From the cell containing the given text, extract its center point as [x, y] coordinate. 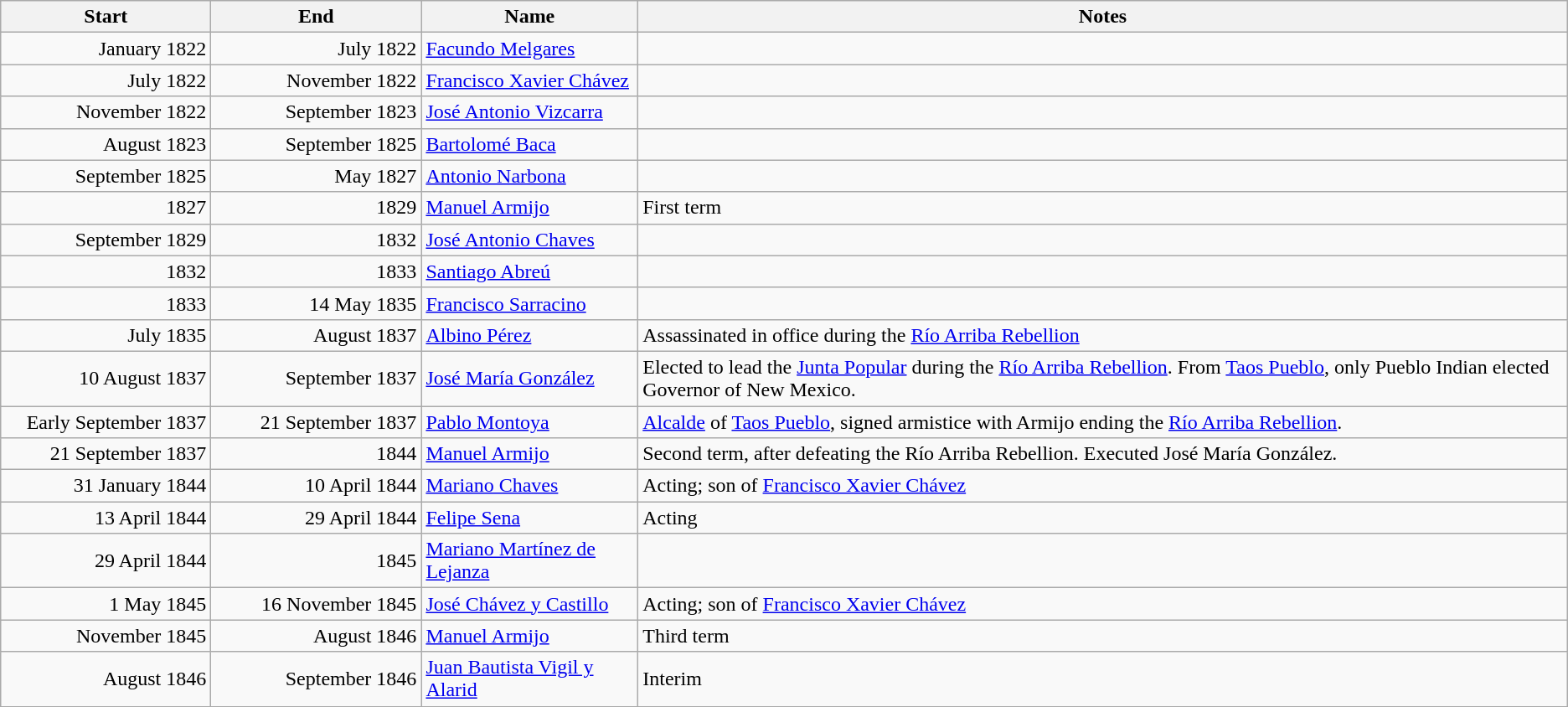
10 August 1837 [106, 379]
Felipe Sena [529, 518]
September 1846 [317, 679]
José Chávez y Castillo [529, 604]
Early September 1837 [106, 421]
Francisco Sarracino [529, 303]
May 1827 [317, 176]
José María González [529, 379]
Acting [1103, 518]
November 1845 [106, 636]
Elected to lead the Junta Popular during the Río Arriba Rebellion. From Taos Pueblo, only Pueblo Indian elected Governor of New Mexico. [1103, 379]
August 1823 [106, 144]
Third term [1103, 636]
31 January 1844 [106, 486]
Alcalde of Taos Pueblo, signed armistice with Armijo ending the Río Arriba Rebellion. [1103, 421]
Mariano Martínez de Lejanza [529, 561]
José Antonio Chaves [529, 240]
September 1829 [106, 240]
September 1823 [317, 112]
Facundo Melgares [529, 49]
Interim [1103, 679]
14 May 1835 [317, 303]
Albino Pérez [529, 335]
August 1837 [317, 335]
Antonio Narbona [529, 176]
1829 [317, 208]
José Antonio Vizcarra [529, 112]
Bartolomé Baca [529, 144]
Juan Bautista Vigil y Alarid [529, 679]
First term [1103, 208]
January 1822 [106, 49]
Pablo Montoya [529, 421]
Francisco Xavier Chávez [529, 80]
1 May 1845 [106, 604]
Name [529, 17]
Santiago Abreú [529, 271]
Second term, after defeating the Río Arriba Rebellion. Executed José María González. [1103, 454]
1827 [106, 208]
September 1837 [317, 379]
Start [106, 17]
Assassinated in office during the Río Arriba Rebellion [1103, 335]
1845 [317, 561]
July 1835 [106, 335]
13 April 1844 [106, 518]
Mariano Chaves [529, 486]
10 April 1844 [317, 486]
1844 [317, 454]
Notes [1103, 17]
End [317, 17]
16 November 1845 [317, 604]
